From the cell containing the given text, extract its center point as [x, y] coordinate. 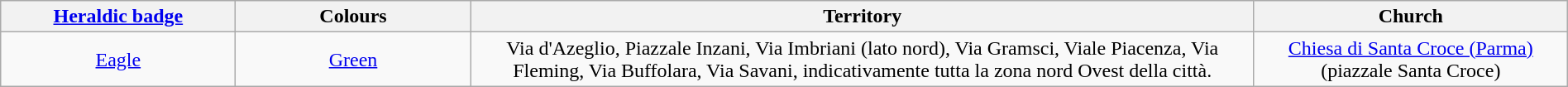
Colours [353, 17]
Eagle [118, 60]
Heraldic badge [118, 17]
Chiesa di Santa Croce (Parma) (piazzale Santa Croce) [1411, 60]
Green [353, 60]
Territory [862, 17]
Church [1411, 17]
